Pinpoint the cell where the given text exists, returning its (X, Y) midpoint coordinate. 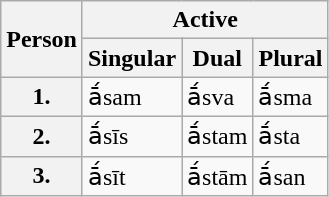
ā́sīs (132, 136)
Dual (218, 58)
ā́sīt (132, 176)
2. (42, 136)
3. (42, 176)
ā́stam (218, 136)
ā́stām (218, 176)
ā́sva (218, 97)
ā́san (290, 176)
ā́sam (132, 97)
Plural (290, 58)
Active (205, 20)
ā́sma (290, 97)
Person (42, 39)
1. (42, 97)
ā́sta (290, 136)
Singular (132, 58)
